Scan for the cell matching the given text and deliver its (X, Y) coordinate at center. 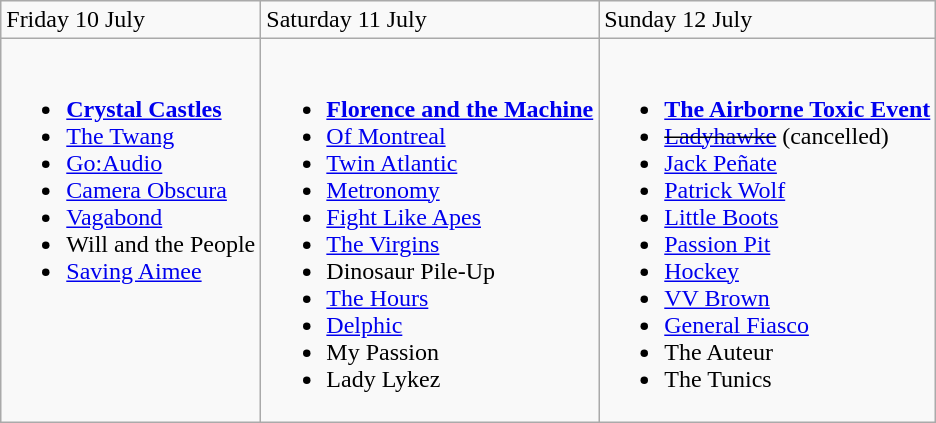
Saturday 11 July (430, 20)
Florence and the MachineOf MontrealTwin AtlanticMetronomyFight Like ApesThe VirginsDinosaur Pile-UpThe HoursDelphicMy PassionLady Lykez (430, 230)
Sunday 12 July (768, 20)
The Airborne Toxic EventLadyhawke (cancelled)Jack PeñatePatrick WolfLittle BootsPassion PitHockeyVV BrownGeneral FiascoThe AuteurThe Tunics (768, 230)
Friday 10 July (131, 20)
Crystal CastlesThe TwangGo:AudioCamera ObscuraVagabondWill and the PeopleSaving Aimee (131, 230)
